Return (x, y) of the center of cell containing provided text 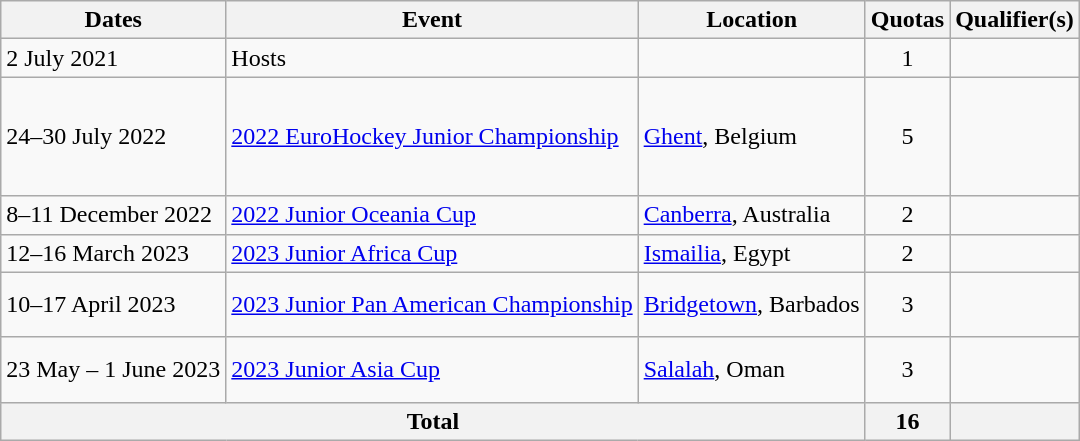
Ismailia, Egypt (752, 253)
2023 Junior Africa Cup (432, 253)
Bridgetown, Barbados (752, 304)
Total (433, 421)
Qualifier(s) (1015, 20)
2 July 2021 (114, 58)
Quotas (907, 20)
Salalah, Oman (752, 370)
Hosts (432, 58)
5 (907, 136)
2023 Junior Asia Cup (432, 370)
2023 Junior Pan American Championship (432, 304)
23 May – 1 June 2023 (114, 370)
1 (907, 58)
8–11 December 2022 (114, 215)
24–30 July 2022 (114, 136)
Canberra, Australia (752, 215)
12–16 March 2023 (114, 253)
Location (752, 20)
2022 Junior Oceania Cup (432, 215)
2022 EuroHockey Junior Championship (432, 136)
16 (907, 421)
10–17 April 2023 (114, 304)
Event (432, 20)
Dates (114, 20)
Ghent, Belgium (752, 136)
